Capture the cell that displays the provided text and extract its [x, y] central coordinate. 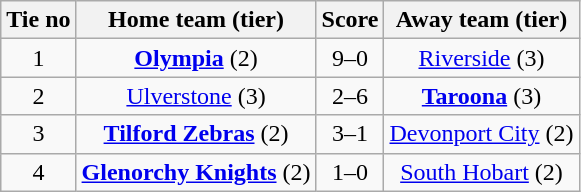
Taroona (3) [482, 96]
Glenorchy Knights (2) [196, 172]
Riverside (3) [482, 58]
3 [38, 134]
Tie no [38, 20]
2 [38, 96]
9–0 [350, 58]
2–6 [350, 96]
Home team (tier) [196, 20]
Ulverstone (3) [196, 96]
Devonport City (2) [482, 134]
1 [38, 58]
South Hobart (2) [482, 172]
Tilford Zebras (2) [196, 134]
Score [350, 20]
3–1 [350, 134]
Olympia (2) [196, 58]
Away team (tier) [482, 20]
4 [38, 172]
1–0 [350, 172]
